Determine the [x, y] coordinate at the center of the cell enclosing the given text.  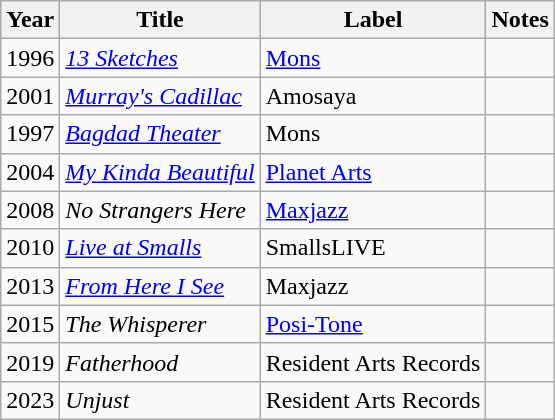
No Strangers Here [160, 210]
1997 [30, 134]
Title [160, 20]
Fatherhood [160, 362]
Amosaya [373, 96]
Notes [520, 20]
2023 [30, 400]
Planet Arts [373, 172]
Unjust [160, 400]
Posi-Tone [373, 324]
2019 [30, 362]
Label [373, 20]
My Kinda Beautiful [160, 172]
The Whisperer [160, 324]
2008 [30, 210]
1996 [30, 58]
2010 [30, 248]
Live at Smalls [160, 248]
2004 [30, 172]
Murray's Cadillac [160, 96]
2015 [30, 324]
From Here I See [160, 286]
13 Sketches [160, 58]
SmallsLIVE [373, 248]
Bagdad Theater [160, 134]
Year [30, 20]
2013 [30, 286]
2001 [30, 96]
